Pinpoint the cell where the given text exists, returning its (X, Y) midpoint coordinate. 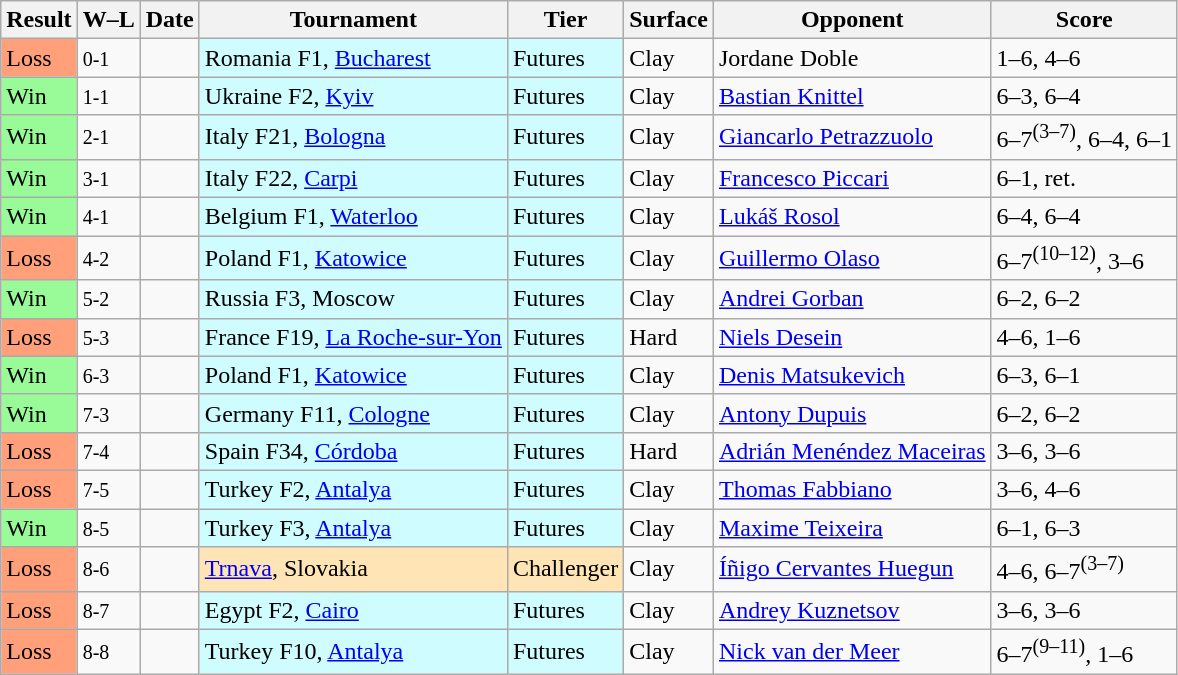
Opponent (852, 20)
Tournament (353, 20)
4–6, 6–7(3–7) (1084, 570)
Bastian Knittel (852, 96)
3–6, 4–6 (1084, 489)
8-7 (108, 610)
7-3 (108, 413)
Maxime Teixeira (852, 528)
Turkey F2, Antalya (353, 489)
W–L (108, 20)
Thomas Fabbiano (852, 489)
Egypt F2, Cairo (353, 610)
Denis Matsukevich (852, 375)
Niels Desein (852, 337)
1–6, 4–6 (1084, 58)
7-5 (108, 489)
3-1 (108, 178)
Trnava, Slovakia (353, 570)
6–7(3–7), 6–4, 6–1 (1084, 138)
Challenger (565, 570)
Score (1084, 20)
5-3 (108, 337)
Antony Dupuis (852, 413)
Lukáš Rosol (852, 217)
7-4 (108, 451)
Spain F34, Córdoba (353, 451)
8-8 (108, 652)
Andrey Kuznetsov (852, 610)
5-2 (108, 299)
6–4, 6–4 (1084, 217)
Íñigo Cervantes Huegun (852, 570)
Nick van der Meer (852, 652)
Giancarlo Petrazzuolo (852, 138)
Belgium F1, Waterloo (353, 217)
France F19, La Roche-sur-Yon (353, 337)
Guillermo Olaso (852, 258)
4-1 (108, 217)
8-6 (108, 570)
6–7(9–11), 1–6 (1084, 652)
Tier (565, 20)
2-1 (108, 138)
Ukraine F2, Kyiv (353, 96)
Turkey F3, Antalya (353, 528)
Italy F22, Carpi (353, 178)
Francesco Piccari (852, 178)
6–3, 6–1 (1084, 375)
6–1, 6–3 (1084, 528)
Turkey F10, Antalya (353, 652)
8-5 (108, 528)
6–3, 6–4 (1084, 96)
Germany F11, Cologne (353, 413)
1-1 (108, 96)
4-2 (108, 258)
Jordane Doble (852, 58)
Andrei Gorban (852, 299)
6-3 (108, 375)
6–7(10–12), 3–6 (1084, 258)
0-1 (108, 58)
Adrián Menéndez Maceiras (852, 451)
Italy F21, Bologna (353, 138)
4–6, 1–6 (1084, 337)
6–1, ret. (1084, 178)
Result (39, 20)
Romania F1, Bucharest (353, 58)
Surface (669, 20)
Russia F3, Moscow (353, 299)
Date (170, 20)
